Determine the (x, y) coordinate at the center of the cell enclosing the given text.  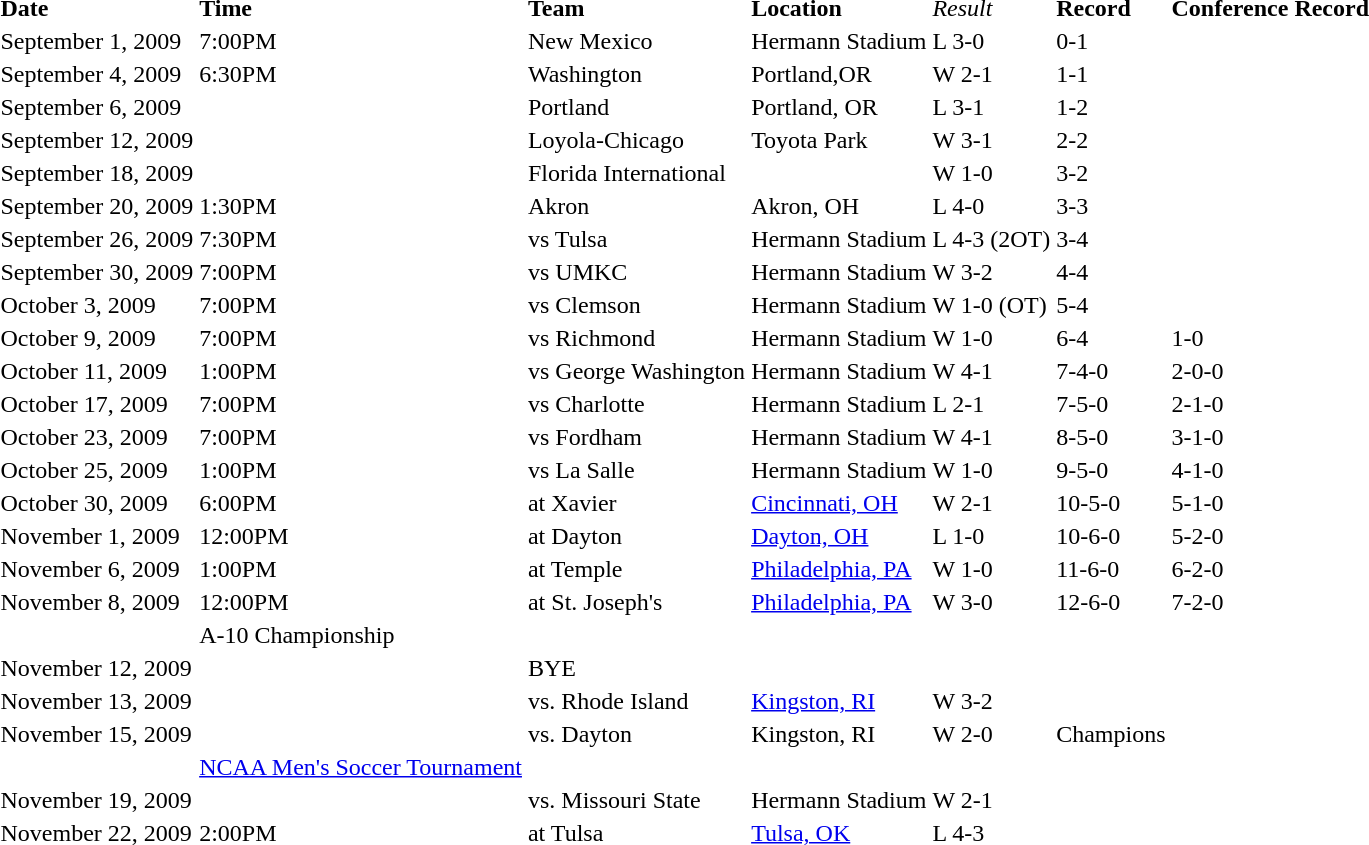
vs. Dayton (636, 734)
Cincinnati, OH (839, 503)
Toyota Park (839, 140)
1-1 (1111, 74)
Akron (636, 206)
3-3 (1111, 206)
Washington (636, 74)
vs. Rhode Island (636, 701)
L 3-1 (992, 107)
Florida International (636, 173)
Portland (636, 107)
vs Richmond (636, 338)
vs Tulsa (636, 239)
vs Charlotte (636, 404)
Champions (1111, 734)
Dayton, OH (839, 536)
at St. Joseph's (636, 602)
at Xavier (636, 503)
W 1-0 (OT) (992, 305)
11-6-0 (1111, 569)
Loyola-Chicago (636, 140)
W 3-0 (992, 602)
0-1 (1111, 41)
9-5-0 (1111, 470)
12-6-0 (1111, 602)
L 1-0 (992, 536)
Portland,OR (839, 74)
vs UMKC (636, 272)
3-2 (1111, 173)
at Temple (636, 569)
2-2 (1111, 140)
at Dayton (636, 536)
New Mexico (636, 41)
6:00PM (361, 503)
BYE (636, 668)
Akron, OH (839, 206)
Portland, OR (839, 107)
6-4 (1111, 338)
4-4 (1111, 272)
vs Clemson (636, 305)
7-5-0 (1111, 404)
1-2 (1111, 107)
W 3-1 (992, 140)
vs. Missouri State (636, 800)
A-10 Championship (361, 635)
L 4-3 (2OT) (992, 239)
NCAA Men's Soccer Tournament (361, 767)
8-5-0 (1111, 437)
7-4-0 (1111, 371)
7:30PM (361, 239)
1:30PM (361, 206)
10-6-0 (1111, 536)
vs George Washington (636, 371)
vs La Salle (636, 470)
vs Fordham (636, 437)
3-4 (1111, 239)
5-4 (1111, 305)
W 2-0 (992, 734)
L 2-1 (992, 404)
10-5-0 (1111, 503)
6:30PM (361, 74)
L 4-0 (992, 206)
L 3-0 (992, 41)
